Output the [x, y] coordinate of the center of the cell containing the given text.  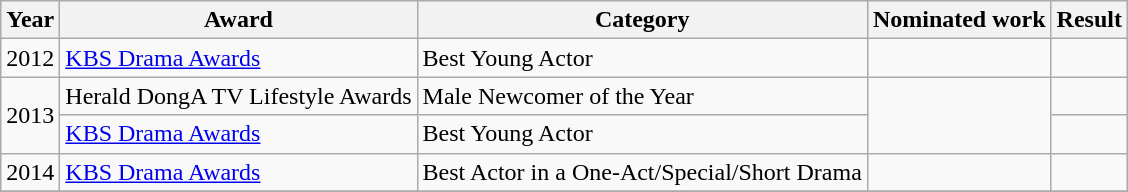
Award [238, 20]
2014 [30, 172]
2012 [30, 58]
Result [1089, 20]
Herald DongA TV Lifestyle Awards [238, 96]
Year [30, 20]
Best Actor in a One-Act/Special/Short Drama [642, 172]
Nominated work [959, 20]
2013 [30, 115]
Male Newcomer of the Year [642, 96]
Category [642, 20]
